Output the (x, y) coordinate of the center of the cell containing the given text.  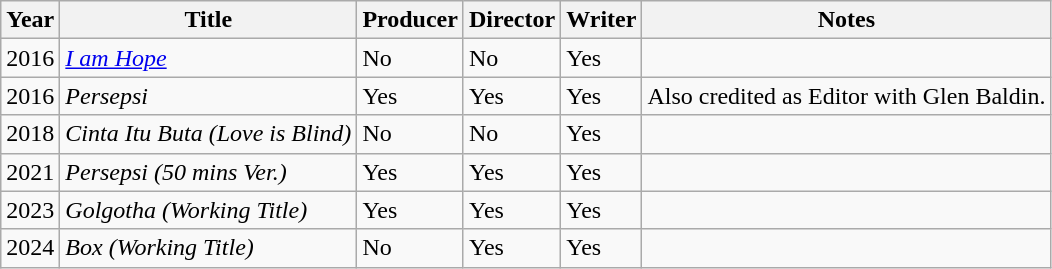
Producer (410, 20)
Title (208, 20)
2023 (30, 210)
I am Hope (208, 58)
Golgotha (Working Title) (208, 210)
2024 (30, 248)
Notes (846, 20)
2021 (30, 172)
Director (512, 20)
2018 (30, 134)
Persepsi (50 mins Ver.) (208, 172)
Cinta Itu Buta (Love is Blind) (208, 134)
Writer (602, 20)
Year (30, 20)
Persepsi (208, 96)
Box (Working Title) (208, 248)
Also credited as Editor with Glen Baldin. (846, 96)
